Capture the cell that displays the provided text and extract its (x, y) central coordinate. 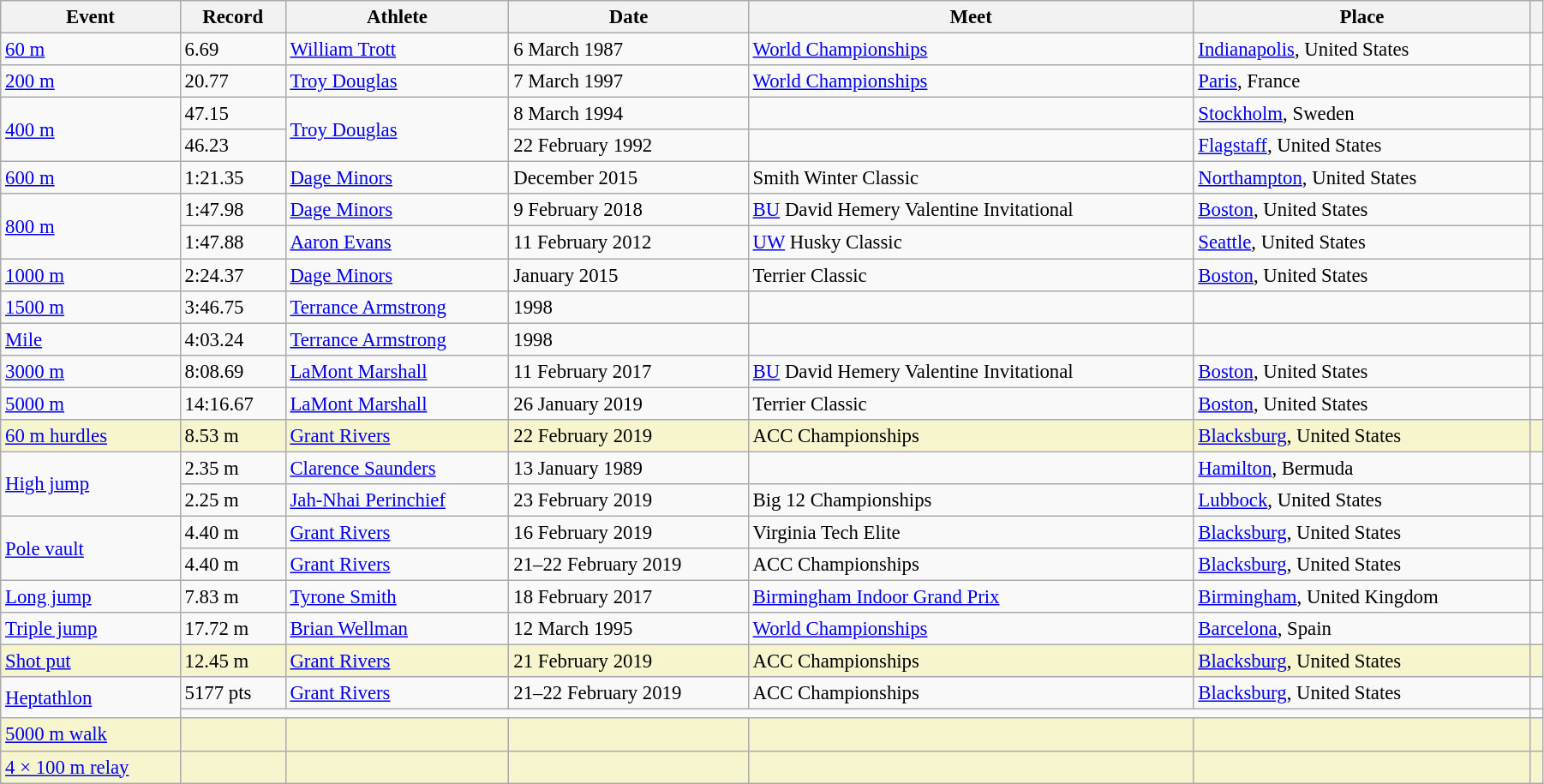
2:24.37 (233, 275)
8:08.69 (233, 371)
Paris, France (1362, 81)
1000 m (91, 275)
Pole vault (91, 548)
Meet (971, 17)
46.23 (233, 146)
Event (91, 17)
Big 12 Championships (971, 500)
1:47.98 (233, 210)
47.15 (233, 114)
Smith Winter Classic (971, 178)
Indianapolis, United States (1362, 50)
200 m (91, 81)
21 February 2019 (629, 661)
Place (1362, 17)
Aaron Evans (398, 242)
22 February 2019 (629, 436)
Flagstaff, United States (1362, 146)
Athlete (398, 17)
Mile (91, 339)
Stockholm, Sweden (1362, 114)
William Trott (398, 50)
January 2015 (629, 275)
12 March 1995 (629, 629)
8.53 m (233, 436)
Virginia Tech Elite (971, 532)
Lubbock, United States (1362, 500)
8 March 1994 (629, 114)
1:47.88 (233, 242)
6.69 (233, 50)
12.45 m (233, 661)
4:03.24 (233, 339)
Tyrone Smith (398, 597)
1500 m (91, 307)
Birmingham Indoor Grand Prix (971, 597)
7.83 m (233, 597)
Northampton, United States (1362, 178)
2.25 m (233, 500)
Seattle, United States (1362, 242)
26 January 2019 (629, 404)
Jah-Nhai Perinchief (398, 500)
4 × 100 m relay (91, 767)
5177 pts (233, 693)
High jump (91, 483)
400 m (91, 130)
December 2015 (629, 178)
60 m (91, 50)
17.72 m (233, 629)
UW Husky Classic (971, 242)
Long jump (91, 597)
22 February 1992 (629, 146)
3000 m (91, 371)
Heptathlon (91, 697)
11 February 2012 (629, 242)
16 February 2019 (629, 532)
Brian Wellman (398, 629)
13 January 1989 (629, 468)
7 March 1997 (629, 81)
60 m hurdles (91, 436)
9 February 2018 (629, 210)
11 February 2017 (629, 371)
1:21.35 (233, 178)
Date (629, 17)
20.77 (233, 81)
5000 m (91, 404)
Hamilton, Bermuda (1362, 468)
600 m (91, 178)
23 February 2019 (629, 500)
Barcelona, Spain (1362, 629)
Shot put (91, 661)
3:46.75 (233, 307)
2.35 m (233, 468)
6 March 1987 (629, 50)
Triple jump (91, 629)
14:16.67 (233, 404)
18 February 2017 (629, 597)
800 m (91, 226)
Record (233, 17)
Clarence Saunders (398, 468)
Birmingham, United Kingdom (1362, 597)
5000 m walk (91, 735)
